Output the (X, Y) coordinate of the center of the cell containing the given text.  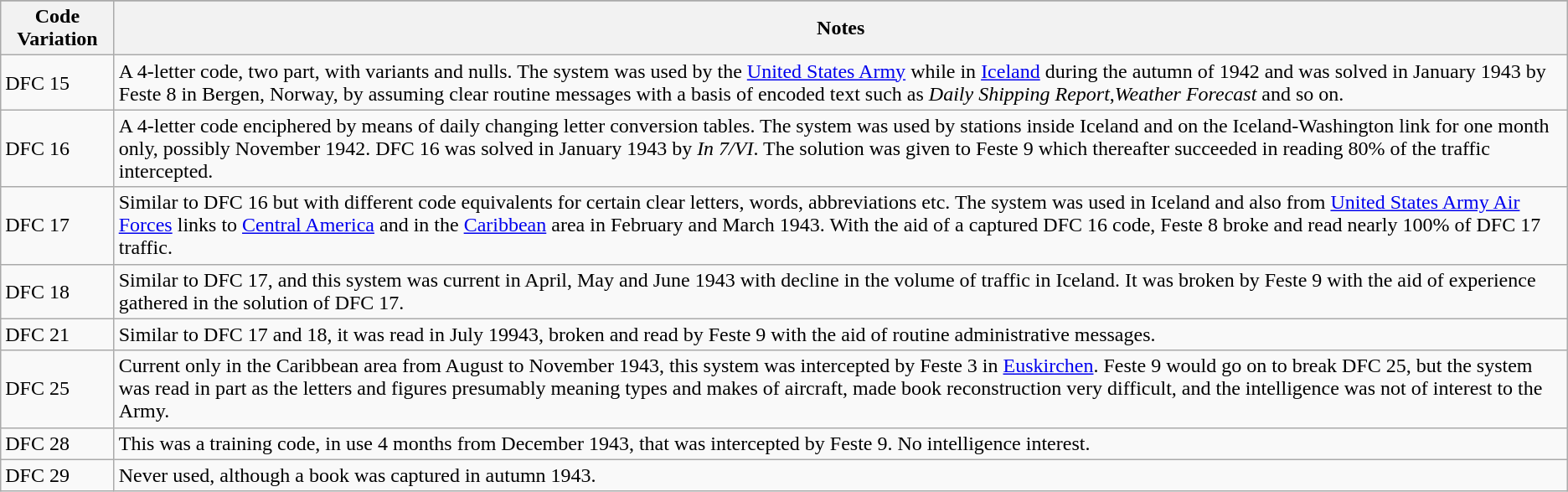
DFC 28 (57, 443)
Never used, although a book was captured in autumn 1943. (841, 475)
Notes (841, 28)
Code Variation (57, 28)
DFC 25 (57, 389)
DFC 21 (57, 334)
DFC 15 (57, 82)
Similar to DFC 17 and 18, it was read in July 19943, broken and read by Feste 9 with the aid of routine administrative messages. (841, 334)
This was a training code, in use 4 months from December 1943, that was intercepted by Feste 9. No intelligence interest. (841, 443)
DFC 18 (57, 292)
DFC 17 (57, 225)
DFC 29 (57, 475)
DFC 16 (57, 148)
